Find where the given text appears and provide that cell's center as (X, Y) coordinate. 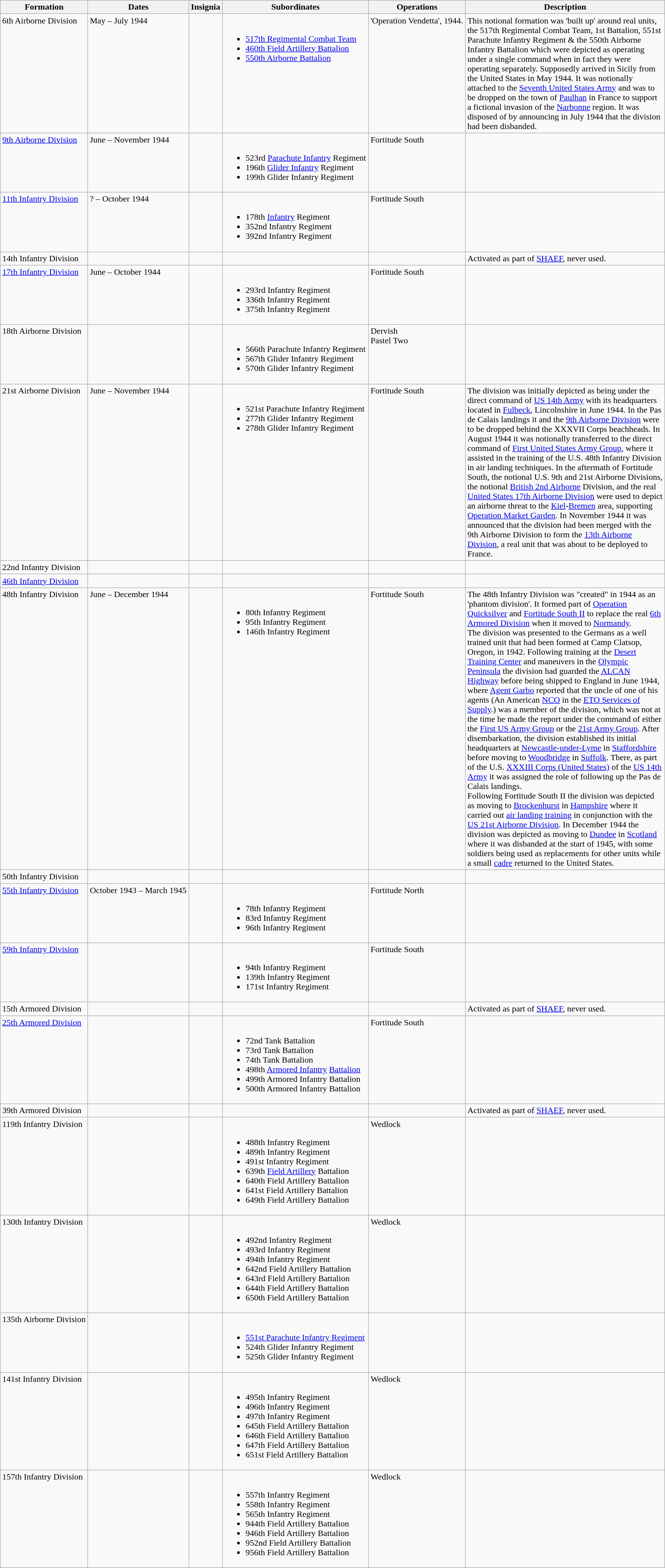
25th Armored Division (44, 1060)
55th Infantry Division (44, 913)
22nd Infantry Division (44, 567)
15th Armored Division (44, 1009)
14th Infantry Division (44, 258)
119th Infantry Division (44, 1166)
Formation (44, 7)
11th Infantry Division (44, 222)
130th Infantry Division (44, 1264)
21st Airborne Division (44, 472)
39th Armored Division (44, 1111)
Insignia (206, 7)
80th Infantry Regiment95th Infantry Regiment146th Infantry Regiment (296, 729)
June – October 1944 (138, 295)
157th Infantry Division (44, 1519)
78th Infantry Regiment83rd Infantry Regiment96th Infantry Regiment (296, 913)
Subordinates (296, 7)
May – July 1944 (138, 73)
6th Airborne Division (44, 73)
521st Parachute Infantry Regiment277th Glider Infantry Regiment278th Glider Infantry Regiment (296, 472)
46th Infantry Division (44, 581)
18th Airborne Division (44, 354)
Description (565, 7)
141st Infantry Division (44, 1421)
June – December 1944 (138, 729)
293rd Infantry Regiment336th Infantry Regiment375th Infantry Regiment (296, 295)
517th Regimental Combat Team460th Field Artillery Battalion550th Airborne Battalion (296, 73)
50th Infantry Division (44, 876)
523rd Parachute Infantry Regiment196th Glider Infantry Regiment199th Glider Infantry Regiment (296, 163)
'Operation Vendetta', 1944. (417, 73)
Dates (138, 7)
178th Infantry Regiment352nd Infantry Regiment392nd Infantry Regiment (296, 222)
? – October 1944 (138, 222)
October 1943 – March 1945 (138, 913)
566th Parachute Infantry Regiment567th Glider Infantry Regiment570th Glider Infantry Regiment (296, 354)
Fortitude North (417, 913)
Operations (417, 7)
551st Parachute Infantry Regiment524th Glider Infantry Regiment525th Glider Infantry Regiment (296, 1343)
48th Infantry Division (44, 729)
9th Airborne Division (44, 163)
17th Infantry Division (44, 295)
59th Infantry Division (44, 972)
94th Infantry Regiment139th Infantry Regiment171st Infantry Regiment (296, 972)
DervishPastel Two (417, 354)
135th Airborne Division (44, 1343)
